Return the (X, Y) coordinate for the center point of the cell that contains the specified text.  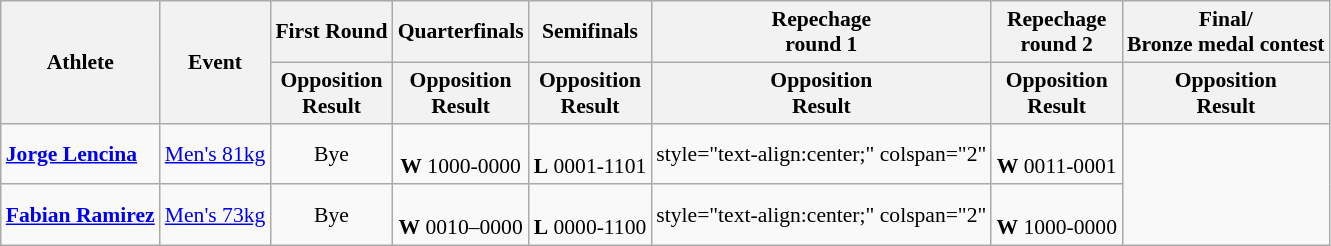
Men's 81kg (216, 154)
Semifinals (590, 32)
W 0010–0000 (461, 216)
Repechage round 1 (821, 32)
Event (216, 62)
Athlete (80, 62)
L 0000-1100 (590, 216)
Fabian Ramirez (80, 216)
W 0011-0001 (1056, 154)
Final/Bronze medal contest (1226, 32)
Jorge Lencina (80, 154)
Repechage round 2 (1056, 32)
Men's 73kg (216, 216)
Quarterfinals (461, 32)
First Round (331, 32)
L 0001-1101 (590, 154)
